Extract the [X, Y] coordinate from the center of the cell holding the provided text.  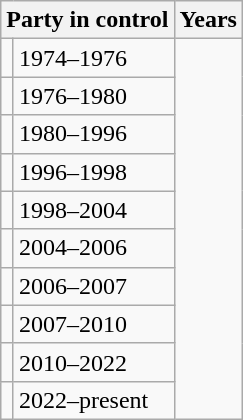
2022–present [94, 400]
2006–2007 [94, 286]
1980–1996 [94, 134]
2007–2010 [94, 324]
2010–2022 [94, 362]
Years [208, 20]
1998–2004 [94, 210]
1974–1976 [94, 58]
Party in control [88, 20]
1976–1980 [94, 96]
1996–1998 [94, 172]
2004–2006 [94, 248]
